Search for the cell housing the specified text and yield its (X, Y) center coordinate. 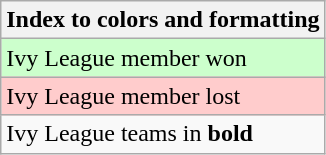
Ivy League member won (163, 58)
Ivy League member lost (163, 96)
Index to colors and formatting (163, 20)
Ivy League teams in bold (163, 134)
